Identify which cell holds the provided text, then report its [X, Y] central coordinate. 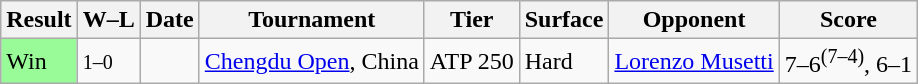
7–6(7–4), 6–1 [848, 62]
ATP 250 [472, 62]
Tournament [312, 20]
Score [848, 20]
Tier [472, 20]
Win [39, 62]
Result [39, 20]
1–0 [108, 62]
Hard [564, 62]
Date [170, 20]
Opponent [694, 20]
W–L [108, 20]
Chengdu Open, China [312, 62]
Surface [564, 20]
Lorenzo Musetti [694, 62]
